For the text-containing cell, return its midpoint in [x, y] coordinate format. 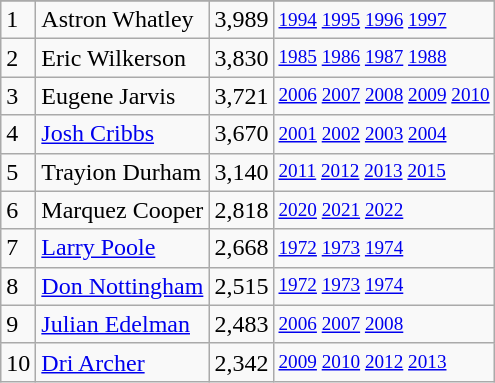
Eugene Jarvis [122, 96]
3,140 [242, 172]
2020 2021 2022 [384, 210]
Larry Poole [122, 248]
6 [18, 210]
3,721 [242, 96]
2,483 [242, 324]
10 [18, 362]
Dri Archer [122, 362]
2009 2010 2012 2013 [384, 362]
9 [18, 324]
Don Nottingham [122, 286]
1 [18, 20]
2,342 [242, 362]
1994 1995 1996 1997 [384, 20]
4 [18, 134]
2 [18, 58]
Astron Whatley [122, 20]
3,989 [242, 20]
Trayion Durham [122, 172]
3 [18, 96]
2,668 [242, 248]
2011 2012 2013 2015 [384, 172]
2,515 [242, 286]
5 [18, 172]
Josh Cribbs [122, 134]
1985 1986 1987 1988 [384, 58]
Marquez Cooper [122, 210]
2001 2002 2003 2004 [384, 134]
2006 2007 2008 2009 2010 [384, 96]
Julian Edelman [122, 324]
7 [18, 248]
Eric Wilkerson [122, 58]
8 [18, 286]
3,670 [242, 134]
2006 2007 2008 [384, 324]
3,830 [242, 58]
2,818 [242, 210]
